Provide the [x, y] coordinate of the cell's center where the given text is located.  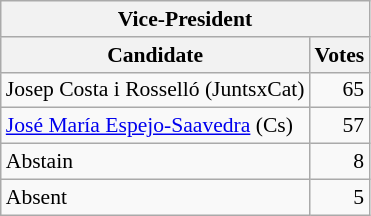
8 [339, 162]
Votes [339, 55]
5 [339, 197]
Abstain [156, 162]
65 [339, 90]
57 [339, 126]
Josep Costa i Rosselló (JuntsxCat) [156, 90]
Absent [156, 197]
Vice-President [185, 19]
José María Espejo-Saavedra (Cs) [156, 126]
Candidate [156, 55]
